Detect which cell encompasses the target text, then output its (x, y) center coordinate. 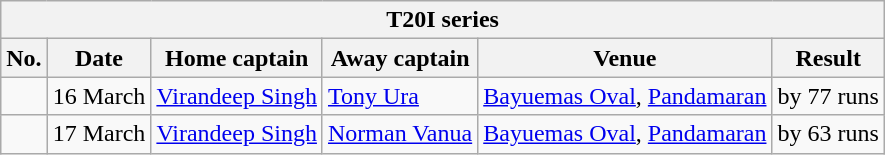
Result (828, 58)
Venue (625, 58)
by 63 runs (828, 134)
T20I series (443, 20)
Date (99, 58)
by 77 runs (828, 96)
Away captain (400, 58)
Norman Vanua (400, 134)
16 March (99, 96)
17 March (99, 134)
Home captain (237, 58)
No. (24, 58)
Tony Ura (400, 96)
